Locate the cell with the specified text and output its (X, Y) center coordinate. 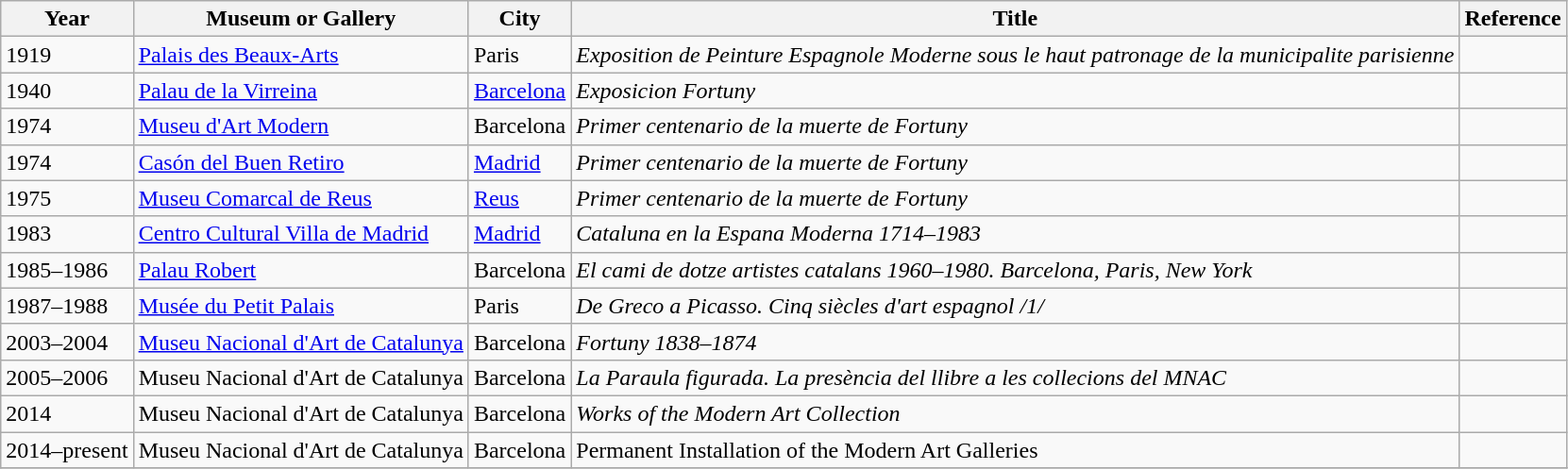
Palais des Beaux-Arts (300, 55)
1975 (67, 198)
Permanent Installation of the Modern Art Galleries (1016, 450)
1940 (67, 91)
City (519, 19)
Museum or Gallery (300, 19)
Year (67, 19)
1985–1986 (67, 270)
El cami de dotze artistes catalans 1960–1980. Barcelona, Paris, New York (1016, 270)
2003–2004 (67, 342)
1987–1988 (67, 306)
1919 (67, 55)
Exposition de Peinture Espagnole Moderne sous le haut patronage de la municipalite parisienne (1016, 55)
De Greco a Picasso. Cinq siècles d'art espagnol /1/ (1016, 306)
Title (1016, 19)
Museu d'Art Modern (300, 126)
Musée du Petit Palais (300, 306)
Palau de la Virreina (300, 91)
Cataluna en la Espana Moderna 1714–1983 (1016, 234)
2014–present (67, 450)
Fortuny 1838–1874 (1016, 342)
Reference (1512, 19)
La Paraula figurada. La presència del llibre a les collecions del MNAC (1016, 377)
Reus (519, 198)
Centro Cultural Villa de Madrid (300, 234)
2005–2006 (67, 377)
Museu Comarcal de Reus (300, 198)
Palau Robert (300, 270)
Exposicion Fortuny (1016, 91)
Casón del Buen Retiro (300, 162)
Works of the Modern Art Collection (1016, 413)
1983 (67, 234)
2014 (67, 413)
